For the text-containing cell, return its midpoint in (x, y) coordinate format. 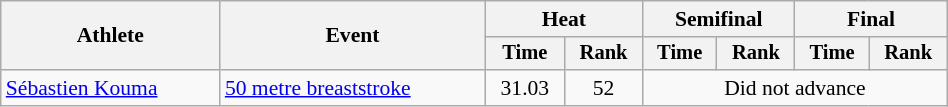
Did not advance (796, 88)
Athlete (110, 36)
Event (352, 36)
Semifinal (719, 19)
Sébastien Kouma (110, 88)
Heat (564, 19)
50 metre breaststroke (352, 88)
31.03 (524, 88)
Final (871, 19)
52 (604, 88)
